Return the [X, Y] coordinate for the center point of the cell that contains the specified text.  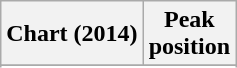
Chart (2014) [72, 34]
Peakposition [189, 34]
